Determine the [x, y] coordinate at the center of the cell enclosing the given text.  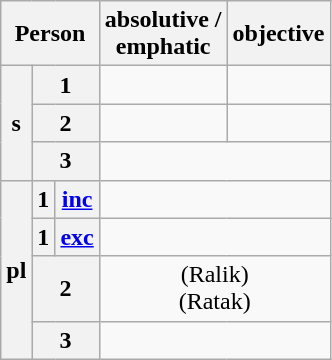
Person [50, 34]
absolutive /emphatic [163, 34]
inc [77, 199]
objective [278, 34]
exc [77, 237]
(Ralik) (Ratak) [214, 288]
s [16, 123]
pl [16, 270]
